Scan for the cell matching the given text and deliver its [X, Y] coordinate at center. 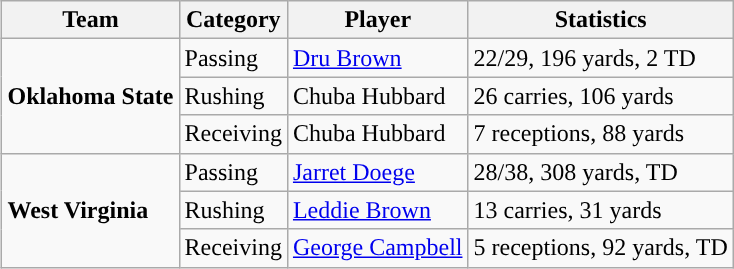
George Campbell [378, 248]
Team [90, 20]
26 carries, 106 yards [600, 96]
Player [378, 20]
7 receptions, 88 yards [600, 134]
Oklahoma State [90, 96]
Category [233, 20]
Dru Brown [378, 58]
5 receptions, 92 yards, TD [600, 248]
Statistics [600, 20]
28/38, 308 yards, TD [600, 172]
22/29, 196 yards, 2 TD [600, 58]
Leddie Brown [378, 210]
West Virginia [90, 210]
13 carries, 31 yards [600, 210]
Jarret Doege [378, 172]
